Search for the cell housing the specified text and yield its (X, Y) center coordinate. 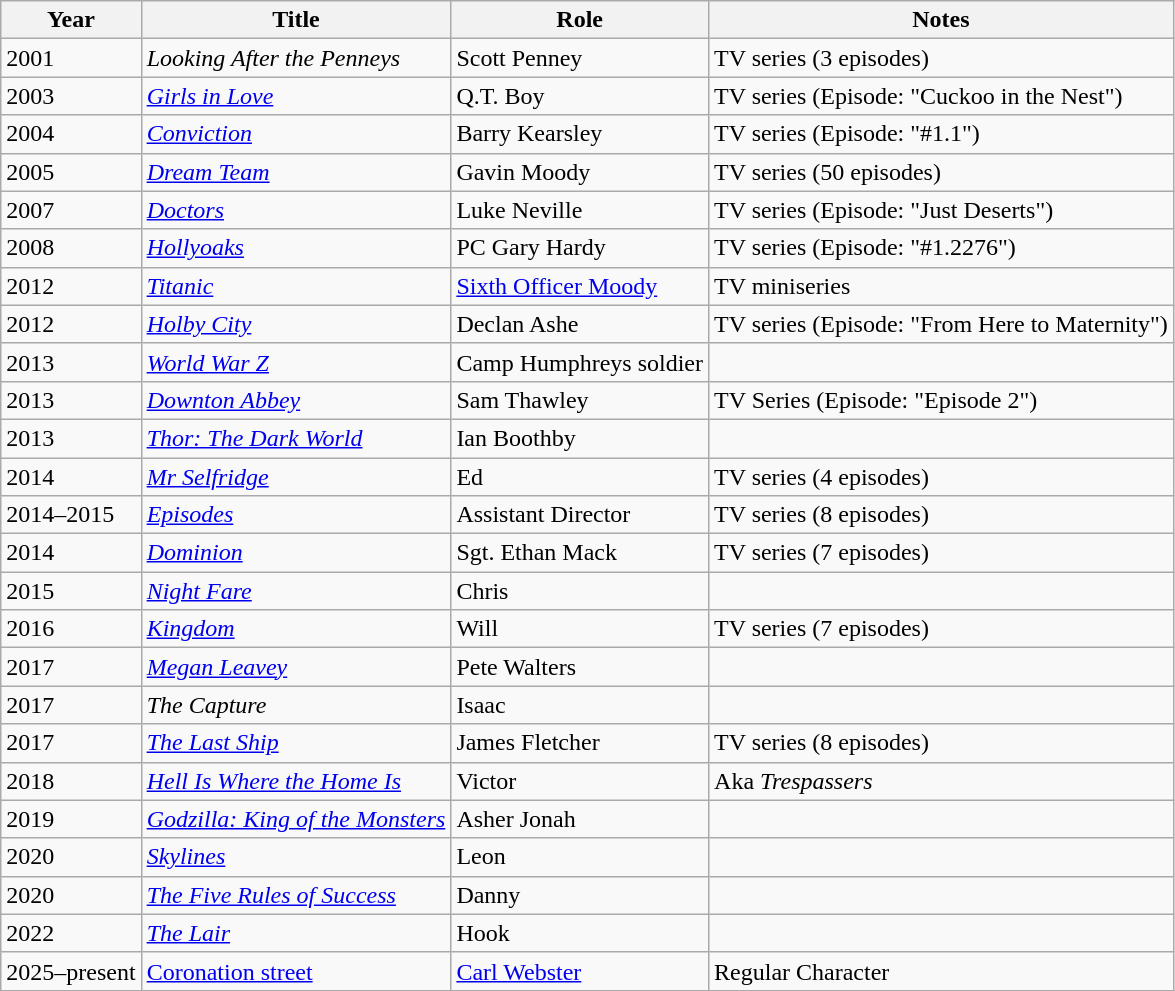
Camp Humphreys soldier (580, 362)
Victor (580, 781)
The Five Rules of Success (296, 895)
2008 (71, 248)
2019 (71, 819)
Gavin Moody (580, 172)
TV series (50 episodes) (942, 172)
Thor: The Dark World (296, 438)
Ian Boothby (580, 438)
TV Series (Episode: "Episode 2") (942, 400)
Assistant Director (580, 515)
Leon (580, 857)
The Capture (296, 705)
2001 (71, 58)
Will (580, 629)
Role (580, 20)
2005 (71, 172)
World War Z (296, 362)
Kingdom (296, 629)
Skylines (296, 857)
Dream Team (296, 172)
2003 (71, 96)
Year (71, 20)
2007 (71, 210)
2022 (71, 933)
Carl Webster (580, 971)
Night Fare (296, 591)
TV series (3 episodes) (942, 58)
Isaac (580, 705)
Notes (942, 20)
2018 (71, 781)
Chris (580, 591)
Mr Selfridge (296, 477)
James Fletcher (580, 743)
Barry Kearsley (580, 134)
2025–present (71, 971)
2014–2015 (71, 515)
TV series (4 episodes) (942, 477)
The Last Ship (296, 743)
Ed (580, 477)
Scott Penney (580, 58)
Godzilla: King of the Monsters (296, 819)
Aka Trespassers (942, 781)
2004 (71, 134)
Hook (580, 933)
Girls in Love (296, 96)
Coronation street (296, 971)
Q.T. Boy (580, 96)
Episodes (296, 515)
Sam Thawley (580, 400)
PC Gary Hardy (580, 248)
Megan Leavey (296, 667)
Declan Ashe (580, 324)
Danny (580, 895)
Sgt. Ethan Mack (580, 553)
TV series (Episode: "Just Deserts") (942, 210)
Pete Walters (580, 667)
Hell Is Where the Home Is (296, 781)
Asher Jonah (580, 819)
TV miniseries (942, 286)
2016 (71, 629)
Luke Neville (580, 210)
Looking After the Penneys (296, 58)
TV series (Episode: "#1.2276") (942, 248)
TV series (Episode: "#1.1") (942, 134)
Regular Character (942, 971)
Titanic (296, 286)
Dominion (296, 553)
Title (296, 20)
TV series (Episode: "Cuckoo in the Nest") (942, 96)
The Lair (296, 933)
Doctors (296, 210)
TV series (Episode: "From Here to Maternity") (942, 324)
Hollyoaks (296, 248)
Downton Abbey (296, 400)
Sixth Officer Moody (580, 286)
Conviction (296, 134)
Holby City (296, 324)
2015 (71, 591)
